For the text-containing cell, return its midpoint in (x, y) coordinate format. 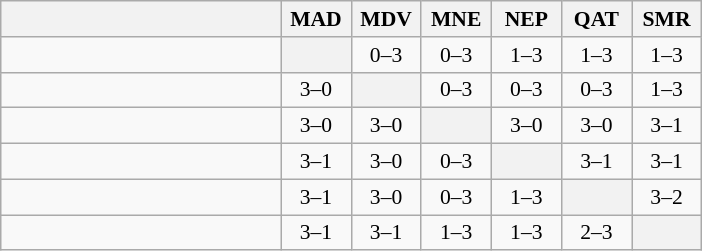
MDV (386, 19)
SMR (667, 19)
NEP (526, 19)
MNE (456, 19)
3–2 (667, 197)
MAD (316, 19)
QAT (596, 19)
2–3 (596, 233)
